Identify which cell holds the provided text, then report its [X, Y] central coordinate. 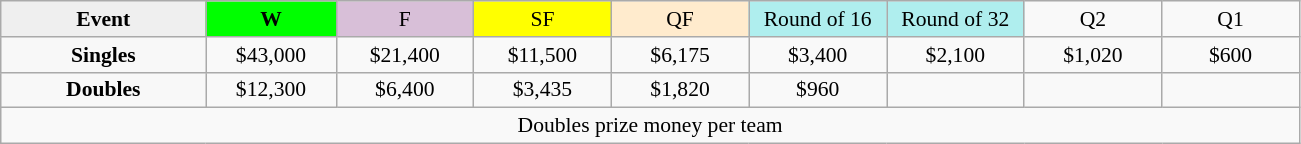
$1,820 [680, 90]
Round of 16 [818, 19]
QF [680, 19]
$3,435 [543, 90]
$12,300 [271, 90]
Doubles [104, 90]
$3,400 [818, 55]
$43,000 [271, 55]
Q2 [1093, 19]
$1,020 [1093, 55]
F [405, 19]
$21,400 [405, 55]
$2,100 [955, 55]
Singles [104, 55]
W [271, 19]
$6,400 [405, 90]
$11,500 [543, 55]
Doubles prize money per team [650, 126]
SF [543, 19]
Q1 [1231, 19]
Event [104, 19]
$600 [1231, 55]
$6,175 [680, 55]
$960 [818, 90]
Round of 32 [955, 19]
